Extract the [x, y] coordinate from the center of the cell holding the provided text.  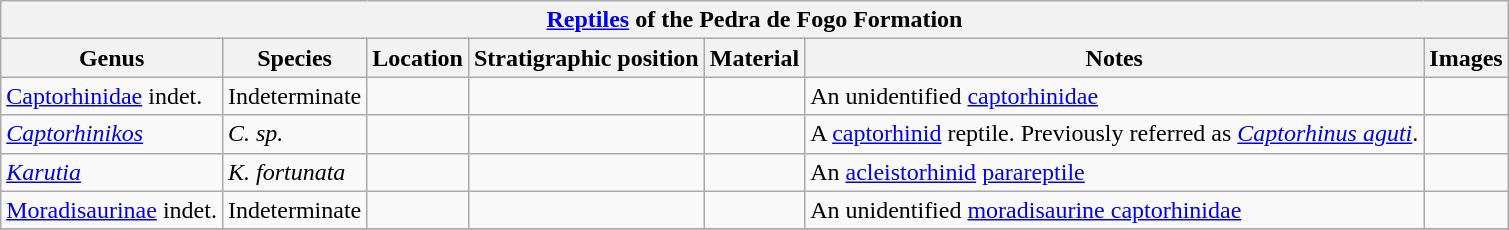
A captorhinid reptile. Previously referred as Captorhinus aguti. [1114, 134]
Stratigraphic position [586, 58]
An acleistorhinid parareptile [1114, 172]
Captorhinidae indet. [112, 96]
Captorhinikos [112, 134]
Species [294, 58]
Reptiles of the Pedra de Fogo Formation [754, 20]
Moradisaurinae indet. [112, 210]
Genus [112, 58]
Location [418, 58]
Material [754, 58]
K. fortunata [294, 172]
Notes [1114, 58]
An unidentified moradisaurine captorhinidae [1114, 210]
C. sp. [294, 134]
An unidentified captorhinidae [1114, 96]
Images [1466, 58]
Karutia [112, 172]
